Locate the cell with the specified text and output its [x, y] center coordinate. 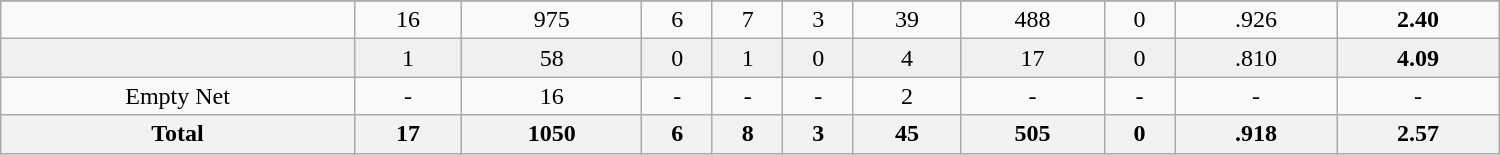
39 [906, 20]
58 [551, 58]
1050 [551, 134]
975 [551, 20]
505 [1033, 134]
8 [747, 134]
Empty Net [178, 96]
.918 [1256, 134]
2.40 [1418, 20]
Total [178, 134]
4 [906, 58]
.810 [1256, 58]
2.57 [1418, 134]
2 [906, 96]
7 [747, 20]
45 [906, 134]
.926 [1256, 20]
488 [1033, 20]
4.09 [1418, 58]
